Capture the cell that displays the provided text and extract its (X, Y) central coordinate. 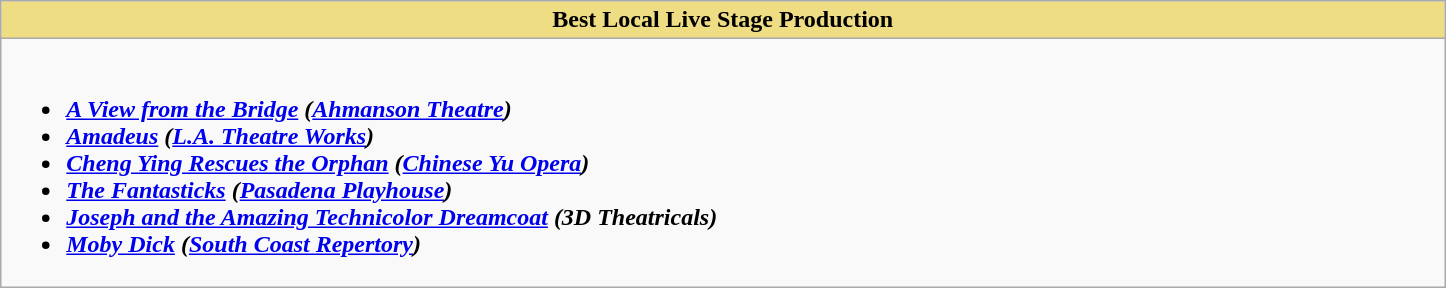
Best Local Live Stage Production (723, 20)
